Return the [X, Y] coordinate for the center point of the cell that contains the specified text.  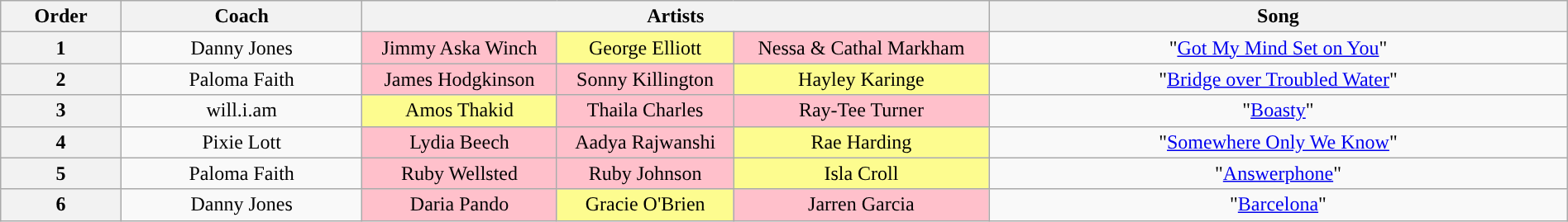
Nessa & Cathal Markham [862, 48]
"Got My Mind Set on You" [1279, 48]
Daria Pando [460, 205]
George Elliott [645, 48]
"Boasty" [1279, 111]
James Hodgkinson [460, 79]
2 [61, 79]
Isla Croll [862, 173]
Sonny Killington [645, 79]
1 [61, 48]
Amos Thakid [460, 111]
Artists [676, 17]
Jarren Garcia [862, 205]
Rae Harding [862, 142]
4 [61, 142]
Coach [241, 17]
"Bridge over Troubled Water" [1279, 79]
Lydia Beech [460, 142]
"Barcelona" [1279, 205]
Ray-Tee Turner [862, 111]
Thaila Charles [645, 111]
Jimmy Aska Winch [460, 48]
Gracie O'Brien [645, 205]
will.i.am [241, 111]
Aadya Rajwanshi [645, 142]
"Answerphone" [1279, 173]
Pixie Lott [241, 142]
Order [61, 17]
Ruby Wellsted [460, 173]
6 [61, 205]
"Somewhere Only We Know" [1279, 142]
Hayley Karinge [862, 79]
Ruby Johnson [645, 173]
5 [61, 173]
3 [61, 111]
Song [1279, 17]
